Provide the [X, Y] coordinate of the cell's center where the given text is located.  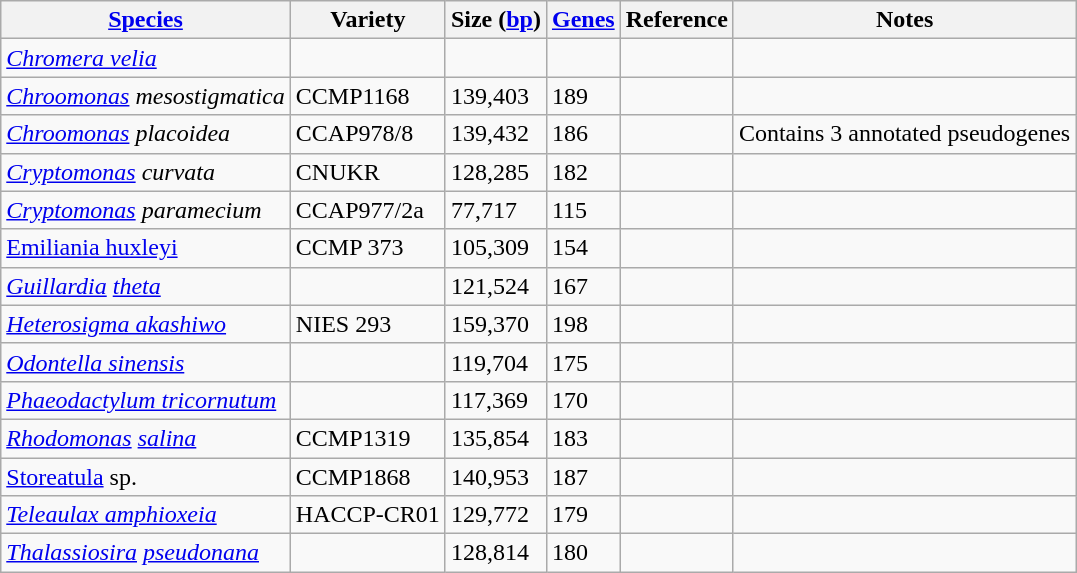
CCMP1868 [368, 477]
Emiliania huxleyi [146, 248]
135,854 [496, 438]
189 [583, 96]
179 [583, 515]
115 [583, 210]
154 [583, 248]
Chromera velia [146, 58]
CNUKR [368, 172]
Reference [676, 20]
Species [146, 20]
CCAP977/2a [368, 210]
198 [583, 324]
Chroomonas placoidea [146, 134]
Genes [583, 20]
Variety [368, 20]
Rhodomonas salina [146, 438]
121,524 [496, 286]
Cryptomonas curvata [146, 172]
159,370 [496, 324]
Cryptomonas paramecium [146, 210]
187 [583, 477]
CCMP 373 [368, 248]
182 [583, 172]
128,285 [496, 172]
129,772 [496, 515]
Heterosigma akashiwo [146, 324]
167 [583, 286]
180 [583, 553]
Contains 3 annotated pseudogenes [904, 134]
117,369 [496, 400]
170 [583, 400]
105,309 [496, 248]
128,814 [496, 553]
183 [583, 438]
HACCP-CR01 [368, 515]
Odontella sinensis [146, 362]
Teleaulax amphioxeia [146, 515]
Notes [904, 20]
139,432 [496, 134]
CCMP1319 [368, 438]
Thalassiosira pseudonana [146, 553]
175 [583, 362]
186 [583, 134]
Guillardia theta [146, 286]
140,953 [496, 477]
Phaeodactylum tricornutum [146, 400]
Chroomonas mesostigmatica [146, 96]
Storeatula sp. [146, 477]
CCMP1168 [368, 96]
119,704 [496, 362]
77,717 [496, 210]
CCAP978/8 [368, 134]
139,403 [496, 96]
NIES 293 [368, 324]
Size (bp) [496, 20]
